For the text-containing cell, return its midpoint in (X, Y) coordinate format. 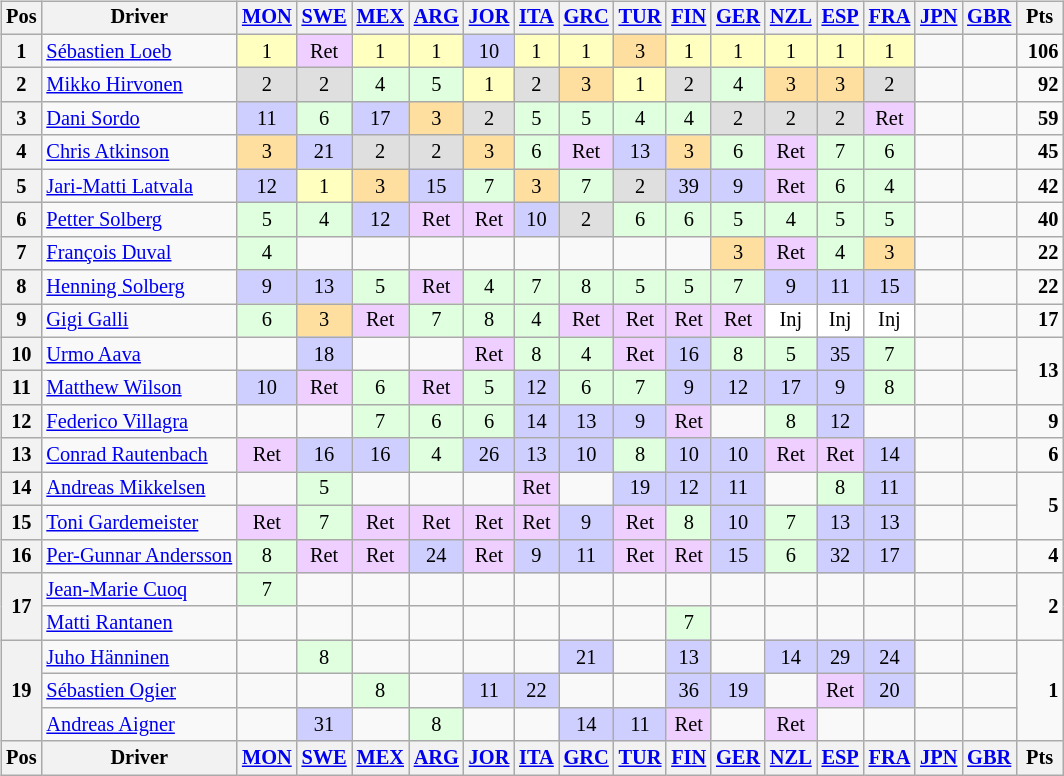
42 (1040, 186)
35 (840, 354)
31 (324, 724)
Mikko Hirvonen (139, 85)
Urmo Aava (139, 354)
Jean-Marie Cuoq (139, 590)
40 (1040, 220)
32 (840, 556)
20 (890, 691)
Toni Gardemeister (139, 522)
45 (1040, 152)
Matthew Wilson (139, 388)
Petter Solberg (139, 220)
Andreas Aigner (139, 724)
92 (1040, 85)
18 (324, 354)
Gigi Galli (139, 321)
Andreas Mikkelsen (139, 489)
Conrad Rautenbach (139, 455)
106 (1040, 51)
Chris Atkinson (139, 152)
Jari-Matti Latvala (139, 186)
Matti Rantanen (139, 623)
39 (688, 186)
29 (840, 657)
Dani Sordo (139, 119)
Sébastien Ogier (139, 691)
Federico Villagra (139, 422)
Henning Solberg (139, 287)
Per-Gunnar Andersson (139, 556)
26 (489, 455)
Juho Hänninen (139, 657)
59 (1040, 119)
36 (688, 691)
Sébastien Loeb (139, 51)
François Duval (139, 253)
